Capture the cell that displays the provided text and extract its [x, y] central coordinate. 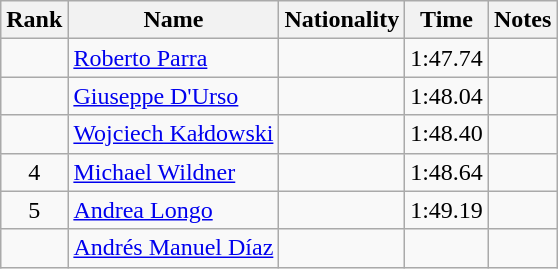
1:49.19 [447, 210]
Giuseppe D'Urso [174, 96]
Nationality [342, 20]
Name [174, 20]
Time [447, 20]
5 [34, 210]
Andrea Longo [174, 210]
Notes [522, 20]
1:48.40 [447, 134]
1:47.74 [447, 58]
Roberto Parra [174, 58]
Rank [34, 20]
Wojciech Kałdowski [174, 134]
Michael Wildner [174, 172]
1:48.04 [447, 96]
1:48.64 [447, 172]
Andrés Manuel Díaz [174, 248]
4 [34, 172]
